From the cell containing the given text, extract its center point as (x, y) coordinate. 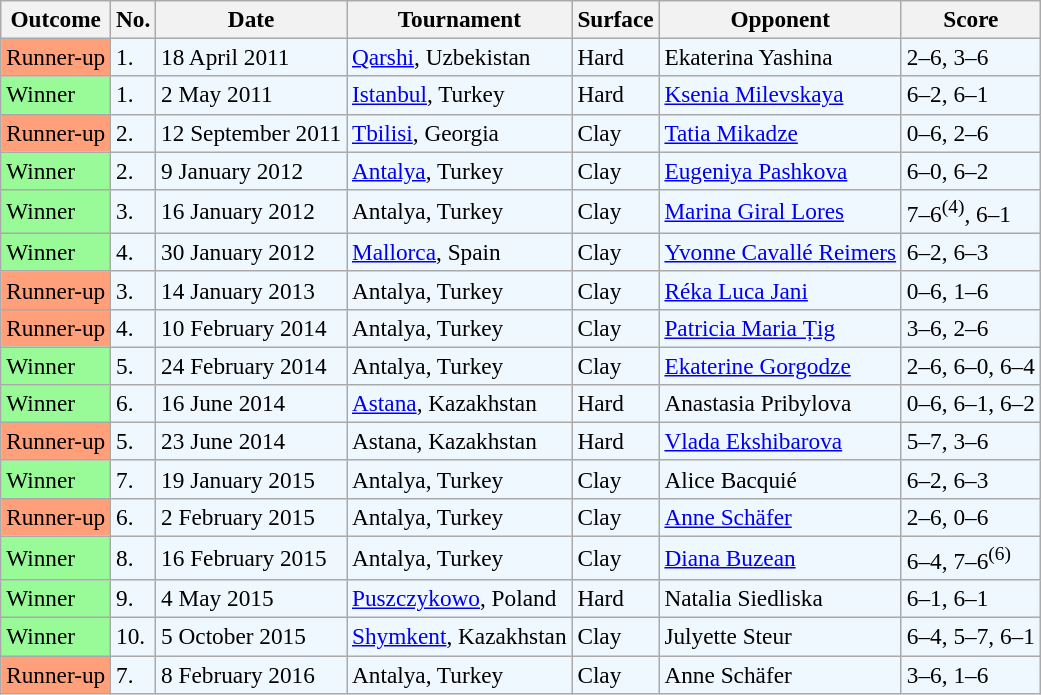
0–6, 2–6 (970, 133)
Surface (616, 19)
Date (252, 19)
8. (134, 557)
Ksenia Milevskaya (780, 95)
Outcome (56, 19)
0–6, 6–1, 6–2 (970, 403)
9. (134, 599)
10 February 2014 (252, 328)
5–7, 3–6 (970, 441)
5 October 2015 (252, 636)
6–1, 6–1 (970, 599)
Opponent (780, 19)
24 February 2014 (252, 366)
8 February 2016 (252, 674)
16 June 2014 (252, 403)
2–6, 6–0, 6–4 (970, 366)
0–6, 1–6 (970, 290)
Diana Buzean (780, 557)
Tournament (460, 19)
12 September 2011 (252, 133)
4 May 2015 (252, 599)
Yvonne Cavallé Reimers (780, 252)
6–2, 6–1 (970, 95)
3–6, 2–6 (970, 328)
Shymkent, Kazakhstan (460, 636)
6–0, 6–2 (970, 170)
Istanbul, Turkey (460, 95)
Vlada Ekshibarova (780, 441)
Tbilisi, Georgia (460, 133)
Eugeniya Pashkova (780, 170)
Patricia Maria Țig (780, 328)
2–6, 3–6 (970, 57)
6–4, 7–6(6) (970, 557)
Julyette Steur (780, 636)
18 April 2011 (252, 57)
Ekaterina Yashina (780, 57)
Tatia Mikadze (780, 133)
14 January 2013 (252, 290)
Ekaterine Gorgodze (780, 366)
Anastasia Pribylova (780, 403)
16 February 2015 (252, 557)
Natalia Siedliska (780, 599)
30 January 2012 (252, 252)
2 May 2011 (252, 95)
6–4, 5–7, 6–1 (970, 636)
23 June 2014 (252, 441)
Qarshi, Uzbekistan (460, 57)
2 February 2015 (252, 517)
Réka Luca Jani (780, 290)
19 January 2015 (252, 479)
2–6, 0–6 (970, 517)
Marina Giral Lores (780, 211)
No. (134, 19)
Score (970, 19)
16 January 2012 (252, 211)
3–6, 1–6 (970, 674)
7–6(4), 6–1 (970, 211)
Alice Bacquié (780, 479)
Puszczykowo, Poland (460, 599)
9 January 2012 (252, 170)
Mallorca, Spain (460, 252)
10. (134, 636)
